Pinpoint the cell where the given text exists, returning its (X, Y) midpoint coordinate. 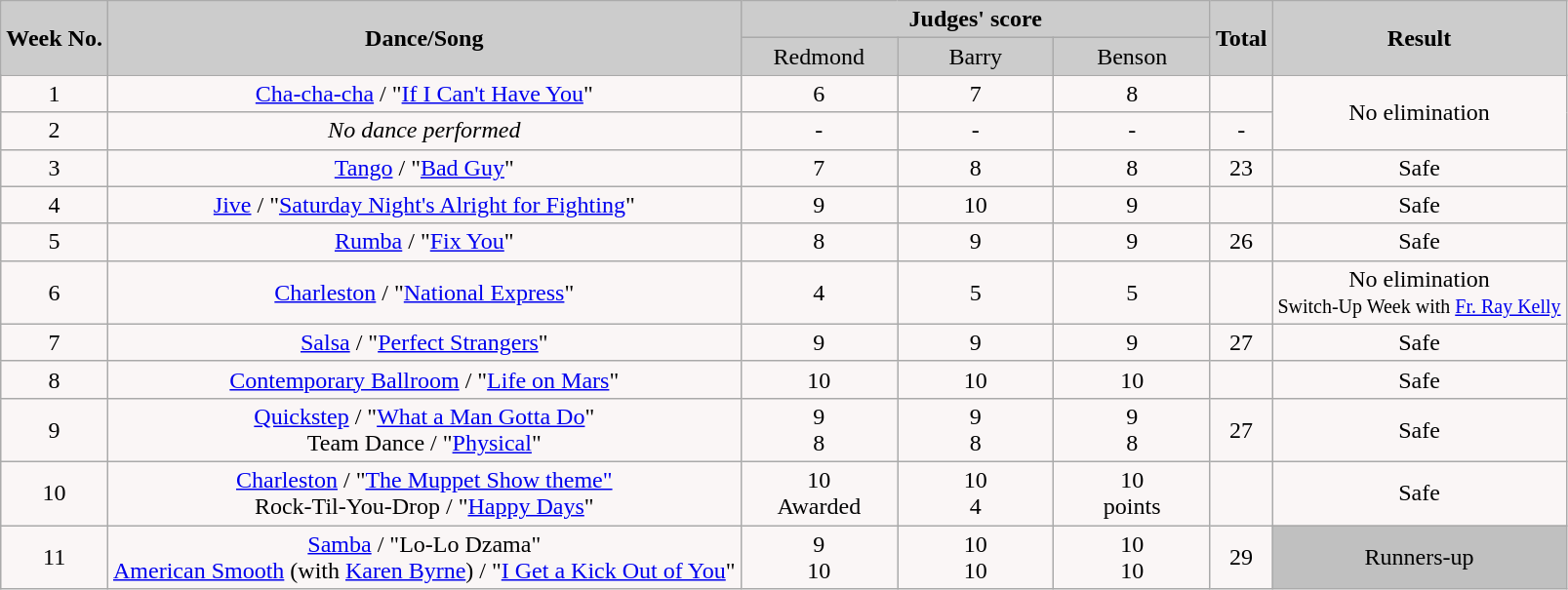
10points (1132, 493)
3 (55, 168)
29 (1241, 556)
104 (976, 493)
11 (55, 556)
Charleston / "National Express" (423, 293)
No elimination (1419, 112)
Redmond (819, 57)
910 (819, 556)
26 (1241, 242)
Barry (976, 57)
Runners-up (1419, 556)
23 (1241, 168)
Charleston / "The Muppet Show theme"Rock-Til-You-Drop / "Happy Days" (423, 493)
No dance performed (423, 131)
Jive / "Saturday Night's Alright for Fighting" (423, 205)
Dance/Song (423, 38)
Judges' score (976, 20)
Quickstep / "What a Man Gotta Do"Team Dance / "Physical" (423, 429)
Cha-cha-cha / "If I Can't Have You" (423, 94)
1 (55, 94)
Contemporary Ballroom / "Life on Mars" (423, 379)
Samba / "Lo-Lo Dzama"American Smooth (with Karen Byrne) / "I Get a Kick Out of You" (423, 556)
Result (1419, 38)
Rumba / "Fix You" (423, 242)
Total (1241, 38)
Benson (1132, 57)
Salsa / "Perfect Strangers" (423, 342)
Tango / "Bad Guy" (423, 168)
Week No. (55, 38)
2 (55, 131)
No eliminationSwitch-Up Week with Fr. Ray Kelly (1419, 293)
10Awarded (819, 493)
